Locate the cell with the specified text and output its (x, y) center coordinate. 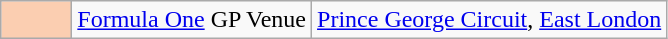
Prince George Circuit, East London (490, 20)
Formula One GP Venue (192, 20)
